Output the [x, y] coordinate of the center of the cell containing the given text.  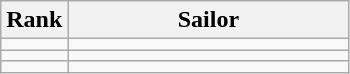
Rank [34, 20]
Sailor [208, 20]
